Return (X, Y) of the center of cell containing provided text 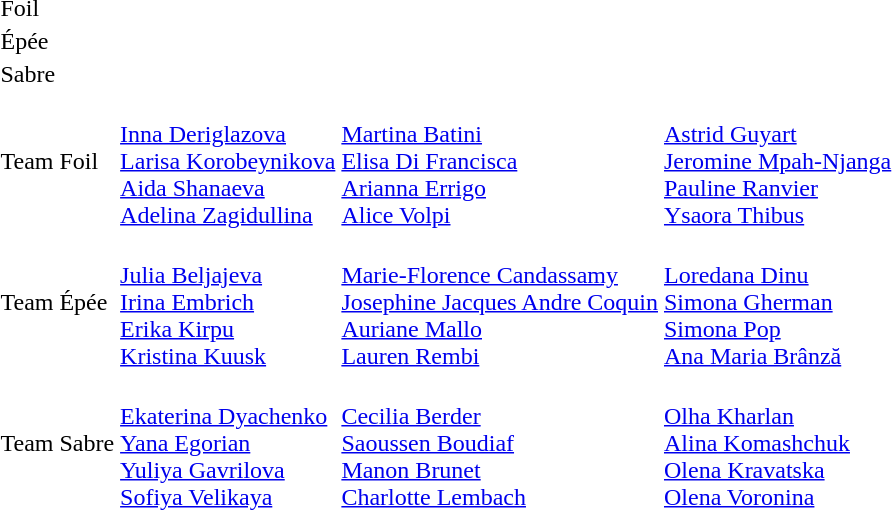
Inna Deriglazova Larisa Korobeynikova Aida Shanaeva Adelina Zagidullina (228, 161)
Julia Beljajeva Irina Embrich Erika Kirpu Kristina Kuusk (228, 302)
Astrid Guyart Jeromine Mpah-Njanga Pauline Ranvier Ysaora Thibus (777, 161)
Marie-Florence Candassamy Josephine Jacques Andre Coquin Auriane Mallo Lauren Rembi (500, 302)
Martina Batini Elisa Di Francisca Arianna Errigo Alice Volpi (500, 161)
Loredana Dinu Simona Gherman Simona Pop Ana Maria Brânză (777, 302)
